Detect which cell encompasses the target text, then output its [x, y] center coordinate. 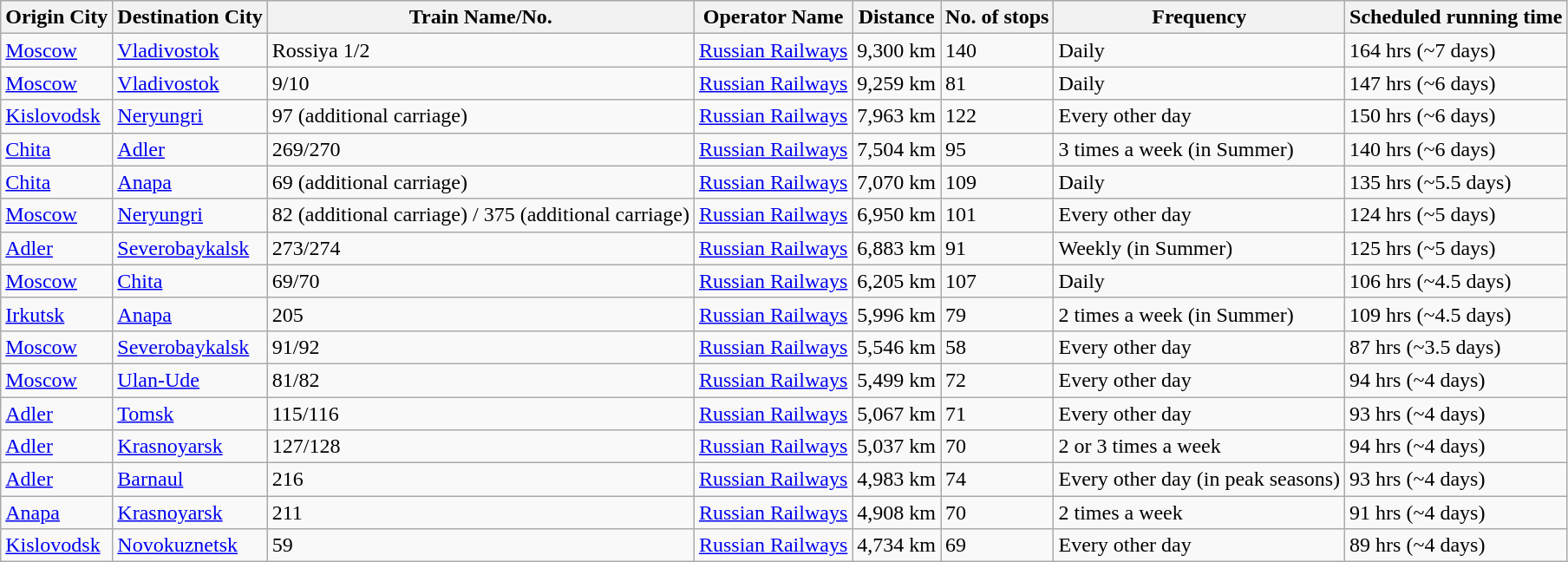
Frequency [1199, 17]
82 (additional carriage) / 375 (additional carriage) [480, 215]
2 times a week [1199, 513]
72 [997, 380]
69/70 [480, 281]
58 [997, 347]
164 hrs (~7 days) [1456, 50]
Distance [897, 17]
Ulan-Ude [190, 380]
7,963 km [897, 116]
Train Name/No. [480, 17]
95 [997, 149]
Origin City [57, 17]
5,996 km [897, 314]
2 or 3 times a week [1199, 447]
127/128 [480, 447]
4,734 km [897, 546]
Destination City [190, 17]
81 [997, 83]
91 [997, 248]
109 [997, 182]
71 [997, 414]
Rossiya 1/2 [480, 50]
124 hrs (~5 days) [1456, 215]
Every other day (in peak seasons) [1199, 480]
9,300 km [897, 50]
Weekly (in Summer) [1199, 248]
9/10 [480, 83]
140 [997, 50]
91/92 [480, 347]
135 hrs (~5.5 days) [1456, 182]
3 times a week (in Summer) [1199, 149]
7,070 km [897, 182]
6,883 km [897, 248]
122 [997, 116]
4,908 km [897, 513]
Operator Name [773, 17]
6,205 km [897, 281]
Tomsk [190, 414]
4,983 km [897, 480]
107 [997, 281]
Scheduled running time [1456, 17]
69 [997, 546]
Novokuznetsk [190, 546]
106 hrs (~4.5 days) [1456, 281]
9,259 km [897, 83]
87 hrs (~3.5 days) [1456, 347]
Barnaul [190, 480]
89 hrs (~4 days) [1456, 546]
No. of stops [997, 17]
125 hrs (~5 days) [1456, 248]
211 [480, 513]
74 [997, 480]
5,067 km [897, 414]
140 hrs (~6 days) [1456, 149]
269/270 [480, 149]
97 (additional carriage) [480, 116]
205 [480, 314]
69 (additional carriage) [480, 182]
79 [997, 314]
5,546 km [897, 347]
5,037 km [897, 447]
273/274 [480, 248]
115/116 [480, 414]
147 hrs (~6 days) [1456, 83]
7,504 km [897, 149]
6,950 km [897, 215]
91 hrs (~4 days) [1456, 513]
109 hrs (~4.5 days) [1456, 314]
2 times a week (in Summer) [1199, 314]
216 [480, 480]
150 hrs (~6 days) [1456, 116]
Irkutsk [57, 314]
81/82 [480, 380]
59 [480, 546]
5,499 km [897, 380]
101 [997, 215]
